Pinpoint the cell where the given text exists, returning its (x, y) midpoint coordinate. 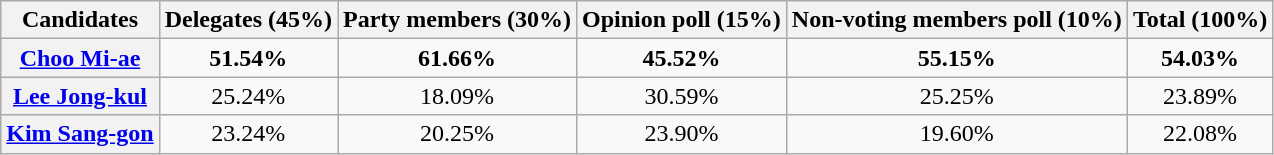
Party members (30%) (458, 20)
55.15% (956, 58)
20.25% (458, 134)
54.03% (1200, 58)
Lee Jong-kul (80, 96)
Non-voting members poll (10%) (956, 20)
23.90% (682, 134)
Opinion poll (15%) (682, 20)
23.89% (1200, 96)
30.59% (682, 96)
23.24% (248, 134)
25.25% (956, 96)
61.66% (458, 58)
22.08% (1200, 134)
51.54% (248, 58)
Kim Sang-gon (80, 134)
19.60% (956, 134)
45.52% (682, 58)
Total (100%) (1200, 20)
Choo Mi-ae (80, 58)
18.09% (458, 96)
Delegates (45%) (248, 20)
25.24% (248, 96)
Candidates (80, 20)
